Identify which cell holds the provided text, then report its (x, y) central coordinate. 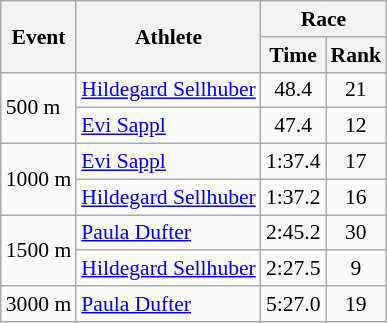
Time (294, 55)
2:45.2 (294, 233)
48.4 (294, 90)
Athlete (168, 36)
1500 m (38, 250)
5:27.0 (294, 304)
1000 m (38, 180)
47.4 (294, 126)
Race (324, 19)
1:37.2 (294, 197)
21 (356, 90)
16 (356, 197)
3000 m (38, 304)
17 (356, 162)
19 (356, 304)
30 (356, 233)
1:37.4 (294, 162)
Event (38, 36)
500 m (38, 108)
9 (356, 269)
Rank (356, 55)
2:27.5 (294, 269)
12 (356, 126)
